Scan for the cell matching the given text and deliver its (x, y) coordinate at center. 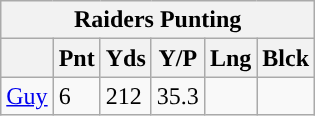
35.3 (178, 96)
212 (126, 96)
6 (76, 96)
Yds (126, 58)
Y/P (178, 58)
Guy (27, 96)
Lng (230, 58)
Raiders Punting (158, 20)
Blck (286, 58)
Pnt (76, 58)
